Identify which cell holds the provided text, then report its (X, Y) central coordinate. 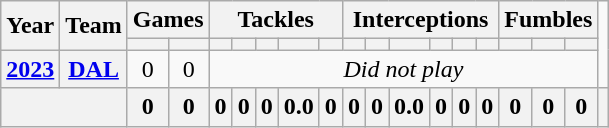
Tackles (276, 20)
Team (94, 26)
Did not play (404, 69)
DAL (94, 69)
2023 (30, 69)
Year (30, 26)
Interceptions (420, 20)
Fumbles (548, 20)
Games (168, 20)
